Detect which cell encompasses the target text, then output its (x, y) center coordinate. 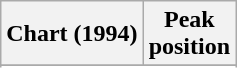
Peakposition (189, 34)
Chart (1994) (72, 34)
